Return the [x, y] coordinate for the center point of the cell that contains the specified text.  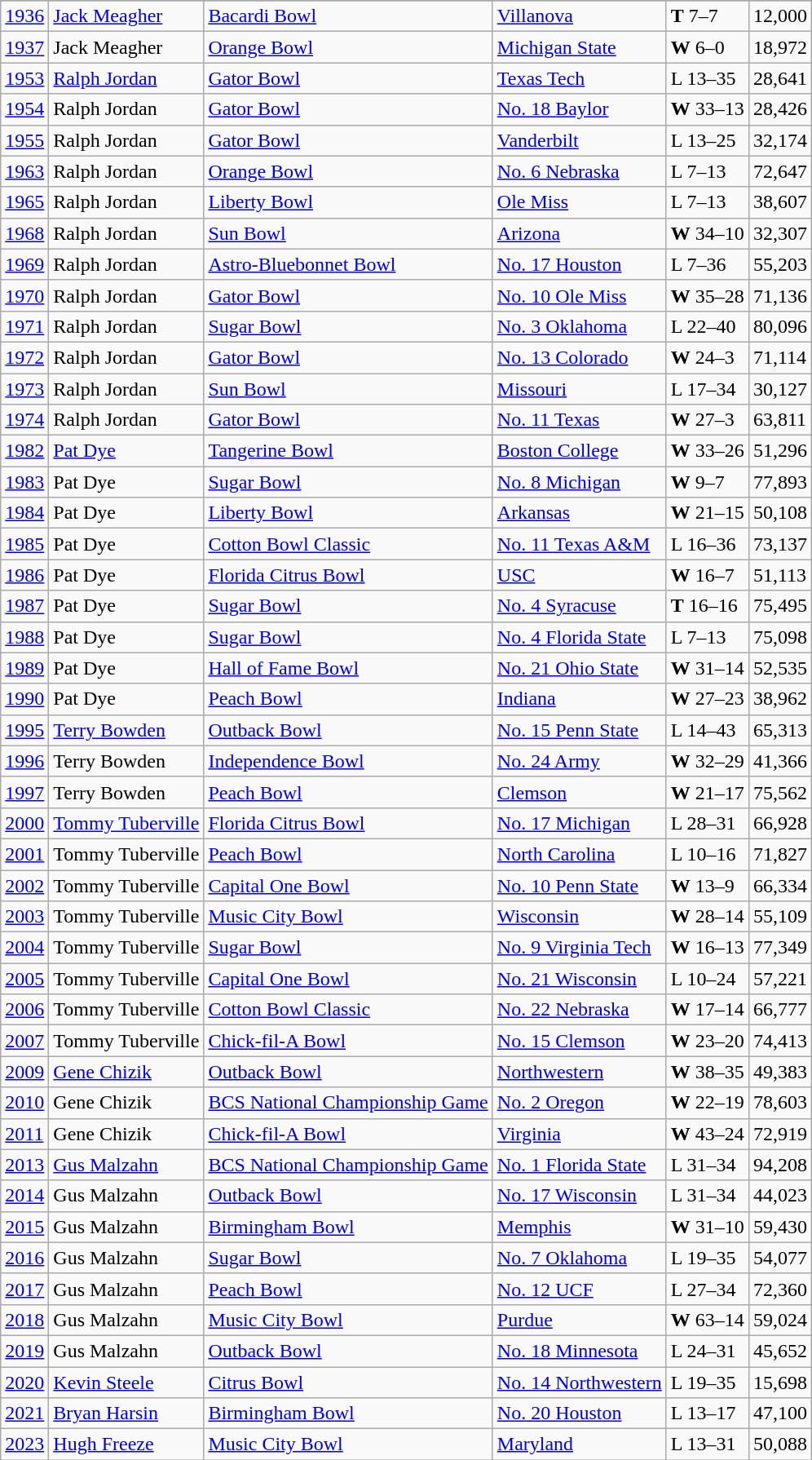
59,024 [779, 1320]
No. 15 Clemson [579, 1041]
No. 10 Penn State [579, 885]
Wisconsin [579, 917]
No. 4 Syracuse [579, 606]
47,100 [779, 1414]
Missouri [579, 389]
59,430 [779, 1227]
2010 [24, 1103]
2019 [24, 1351]
1997 [24, 792]
54,077 [779, 1258]
W 17–14 [708, 1010]
W 13–9 [708, 885]
1972 [24, 357]
71,114 [779, 357]
71,136 [779, 295]
W 16–13 [708, 948]
1988 [24, 637]
No. 20 Houston [579, 1414]
T 7–7 [708, 16]
W 21–17 [708, 792]
W 6–0 [708, 47]
32,174 [779, 140]
1971 [24, 326]
15,698 [779, 1383]
51,113 [779, 575]
Villanova [579, 16]
Boston College [579, 451]
1986 [24, 575]
51,296 [779, 451]
1987 [24, 606]
1970 [24, 295]
No. 15 Penn State [579, 730]
66,928 [779, 823]
Independence Bowl [348, 761]
1984 [24, 513]
W 21–15 [708, 513]
Clemson [579, 792]
W 34–10 [708, 233]
L 17–34 [708, 389]
USC [579, 575]
L 16–36 [708, 544]
Texas Tech [579, 78]
28,641 [779, 78]
L 13–31 [708, 1445]
No. 11 Texas [579, 420]
Arkansas [579, 513]
Bryan Harsin [126, 1414]
No. 17 Wisconsin [579, 1196]
Hugh Freeze [126, 1445]
No. 10 Ole Miss [579, 295]
W 16–7 [708, 575]
Purdue [579, 1320]
2000 [24, 823]
2002 [24, 885]
W 27–23 [708, 699]
W 33–26 [708, 451]
75,098 [779, 637]
W 32–29 [708, 761]
41,366 [779, 761]
Virginia [579, 1134]
No. 21 Wisconsin [579, 979]
No. 21 Ohio State [579, 668]
1968 [24, 233]
57,221 [779, 979]
1995 [24, 730]
77,349 [779, 948]
1965 [24, 202]
No. 17 Houston [579, 264]
W 22–19 [708, 1103]
80,096 [779, 326]
No. 1 Florida State [579, 1165]
55,109 [779, 917]
49,383 [779, 1072]
2013 [24, 1165]
1983 [24, 482]
2020 [24, 1383]
L 7–36 [708, 264]
Vanderbilt [579, 140]
No. 4 Florida State [579, 637]
77,893 [779, 482]
2016 [24, 1258]
W 27–3 [708, 420]
No. 11 Texas A&M [579, 544]
L 22–40 [708, 326]
W 38–35 [708, 1072]
W 31–14 [708, 668]
32,307 [779, 233]
No. 9 Virginia Tech [579, 948]
72,647 [779, 171]
2001 [24, 854]
L 13–17 [708, 1414]
W 63–14 [708, 1320]
Hall of Fame Bowl [348, 668]
W 23–20 [708, 1041]
45,652 [779, 1351]
No. 6 Nebraska [579, 171]
2006 [24, 1010]
1936 [24, 16]
Tangerine Bowl [348, 451]
66,777 [779, 1010]
1937 [24, 47]
73,137 [779, 544]
Michigan State [579, 47]
1953 [24, 78]
W 31–10 [708, 1227]
74,413 [779, 1041]
2018 [24, 1320]
W 24–3 [708, 357]
No. 8 Michigan [579, 482]
66,334 [779, 885]
Ole Miss [579, 202]
12,000 [779, 16]
No. 3 Oklahoma [579, 326]
L 27–34 [708, 1289]
No. 24 Army [579, 761]
No. 18 Minnesota [579, 1351]
50,088 [779, 1445]
No. 17 Michigan [579, 823]
North Carolina [579, 854]
2023 [24, 1445]
No. 18 Baylor [579, 109]
55,203 [779, 264]
71,827 [779, 854]
50,108 [779, 513]
L 13–35 [708, 78]
1973 [24, 389]
T 16–16 [708, 606]
L 10–16 [708, 854]
2014 [24, 1196]
1996 [24, 761]
W 33–13 [708, 109]
52,535 [779, 668]
78,603 [779, 1103]
94,208 [779, 1165]
38,607 [779, 202]
1954 [24, 109]
2003 [24, 917]
Northwestern [579, 1072]
W 43–24 [708, 1134]
No. 13 Colorado [579, 357]
L 13–25 [708, 140]
2005 [24, 979]
2009 [24, 1072]
1963 [24, 171]
No. 7 Oklahoma [579, 1258]
1982 [24, 451]
W 9–7 [708, 482]
Arizona [579, 233]
Indiana [579, 699]
Maryland [579, 1445]
Bacardi Bowl [348, 16]
72,919 [779, 1134]
75,562 [779, 792]
1955 [24, 140]
2004 [24, 948]
1985 [24, 544]
1974 [24, 420]
No. 12 UCF [579, 1289]
W 28–14 [708, 917]
2021 [24, 1414]
No. 2 Oregon [579, 1103]
2007 [24, 1041]
2017 [24, 1289]
Memphis [579, 1227]
2011 [24, 1134]
63,811 [779, 420]
1989 [24, 668]
Citrus Bowl [348, 1383]
72,360 [779, 1289]
18,972 [779, 47]
38,962 [779, 699]
Kevin Steele [126, 1383]
L 24–31 [708, 1351]
W 35–28 [708, 295]
L 28–31 [708, 823]
No. 14 Northwestern [579, 1383]
44,023 [779, 1196]
65,313 [779, 730]
2015 [24, 1227]
1990 [24, 699]
Astro-Bluebonnet Bowl [348, 264]
1969 [24, 264]
L 14–43 [708, 730]
28,426 [779, 109]
75,495 [779, 606]
No. 22 Nebraska [579, 1010]
30,127 [779, 389]
L 10–24 [708, 979]
